Detect which cell encompasses the target text, then output its (x, y) center coordinate. 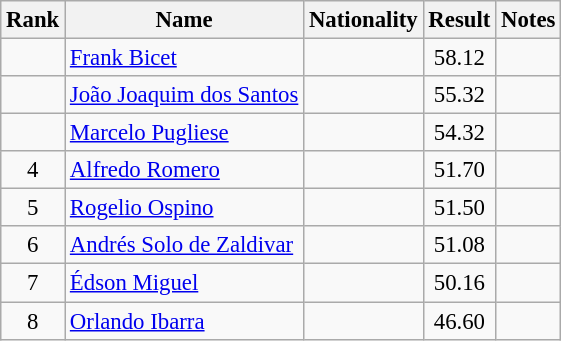
Rank (33, 20)
58.12 (460, 58)
Notes (528, 20)
51.70 (460, 170)
Andrés Solo de Zaldivar (184, 245)
55.32 (460, 95)
8 (33, 321)
4 (33, 170)
Alfredo Romero (184, 170)
João Joaquim dos Santos (184, 95)
54.32 (460, 133)
Frank Bicet (184, 58)
Name (184, 20)
Nationality (364, 20)
51.50 (460, 208)
51.08 (460, 245)
Édson Miguel (184, 283)
6 (33, 245)
46.60 (460, 321)
Rogelio Ospino (184, 208)
Marcelo Pugliese (184, 133)
Result (460, 20)
5 (33, 208)
7 (33, 283)
Orlando Ibarra (184, 321)
50.16 (460, 283)
